Capture the cell that displays the provided text and extract its (x, y) central coordinate. 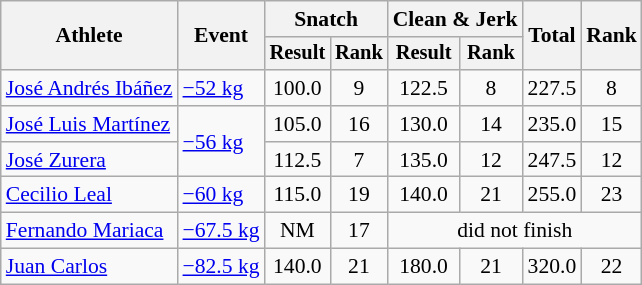
105.0 (298, 124)
Clean & Jerk (456, 19)
130.0 (424, 124)
22 (612, 267)
19 (359, 195)
−60 kg (222, 195)
José Andrés Ibáñez (90, 88)
15 (612, 124)
320.0 (552, 267)
135.0 (424, 160)
9 (359, 88)
Athlete (90, 36)
José Zurera (90, 160)
José Luis Martínez (90, 124)
Fernando Mariaca (90, 231)
112.5 (298, 160)
Event (222, 36)
Total (552, 36)
115.0 (298, 195)
122.5 (424, 88)
247.5 (552, 160)
Cecilio Leal (90, 195)
255.0 (552, 195)
100.0 (298, 88)
−82.5 kg (222, 267)
−56 kg (222, 142)
−67.5 kg (222, 231)
227.5 (552, 88)
17 (359, 231)
235.0 (552, 124)
16 (359, 124)
7 (359, 160)
NM (298, 231)
180.0 (424, 267)
14 (490, 124)
23 (612, 195)
did not finish (515, 231)
Juan Carlos (90, 267)
−52 kg (222, 88)
Snatch (326, 19)
